Output the [x, y] coordinate of the center of the cell containing the given text.  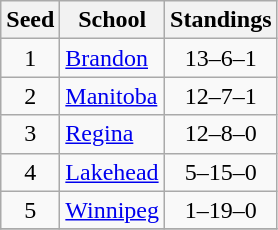
Regina [112, 134]
13–6–1 [221, 58]
School [112, 20]
Seed [30, 20]
12–7–1 [221, 96]
5 [30, 210]
Standings [221, 20]
Lakehead [112, 172]
12–8–0 [221, 134]
1 [30, 58]
5–15–0 [221, 172]
Manitoba [112, 96]
Brandon [112, 58]
3 [30, 134]
1–19–0 [221, 210]
4 [30, 172]
2 [30, 96]
Winnipeg [112, 210]
